Return [X, Y] of the center of cell containing provided text 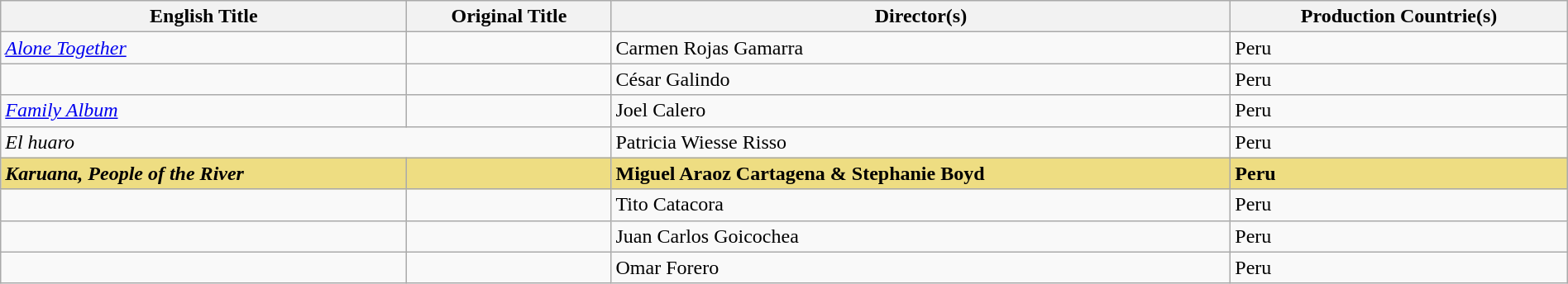
Carmen Rojas Gamarra [921, 48]
César Galindo [921, 79]
English Title [203, 17]
Joel Calero [921, 111]
Alone Together [203, 48]
Miguel Araoz Cartagena & Stephanie Boyd [921, 173]
Original Title [509, 17]
Juan Carlos Goicochea [921, 236]
Karuana, People of the River [203, 173]
El huaro [306, 142]
Director(s) [921, 17]
Omar Forero [921, 267]
Patricia Wiesse Risso [921, 142]
Family Album [203, 111]
Production Countrie(s) [1399, 17]
Tito Catacora [921, 205]
